Return the [X, Y] coordinate for the center point of the cell that contains the specified text.  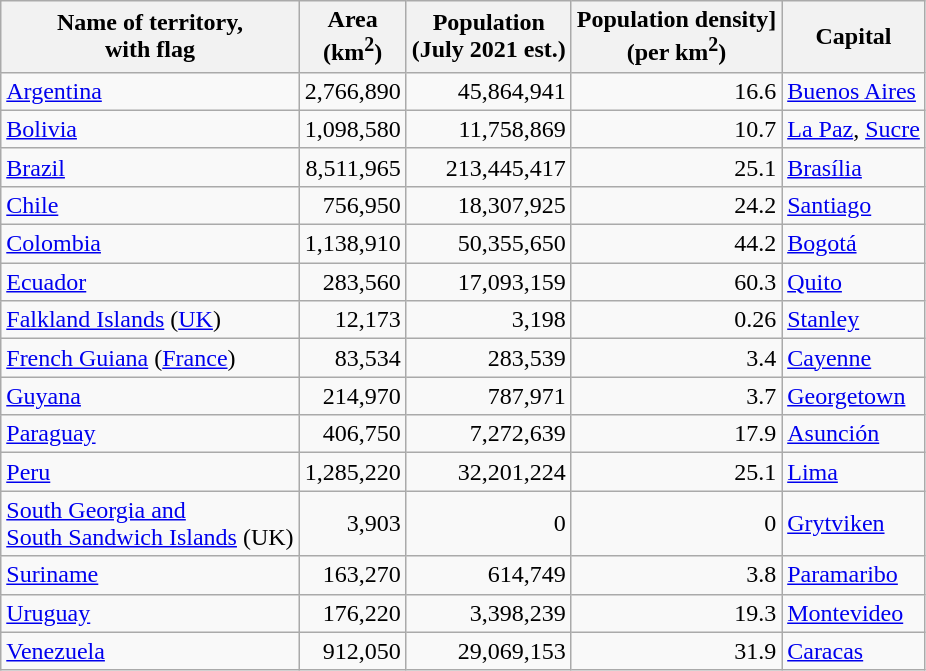
Brazil [150, 167]
614,749 [488, 575]
South Georgia andSouth Sandwich Islands (UK) [150, 524]
3.8 [676, 575]
Capital [854, 37]
787,971 [488, 396]
Bogotá [854, 244]
Area(km2) [352, 37]
Paraguay [150, 434]
2,766,890 [352, 91]
756,950 [352, 205]
12,173 [352, 320]
Lima [854, 472]
45,864,941 [488, 91]
Venezuela [150, 651]
3.4 [676, 358]
8,511,965 [352, 167]
32,201,224 [488, 472]
Peru [150, 472]
Asunción [854, 434]
Suriname [150, 575]
1,098,580 [352, 129]
Population density](per km2) [676, 37]
283,539 [488, 358]
17,093,159 [488, 282]
La Paz, Sucre [854, 129]
0.26 [676, 320]
11,758,869 [488, 129]
Santiago [854, 205]
3.7 [676, 396]
912,050 [352, 651]
Montevideo [854, 613]
3,903 [352, 524]
17.9 [676, 434]
Paramaribo [854, 575]
3,398,239 [488, 613]
24.2 [676, 205]
Guyana [150, 396]
1,285,220 [352, 472]
83,534 [352, 358]
Cayenne [854, 358]
Stanley [854, 320]
31.9 [676, 651]
283,560 [352, 282]
213,445,417 [488, 167]
10.7 [676, 129]
Ecuador [150, 282]
French Guiana (France) [150, 358]
Population(July 2021 est.) [488, 37]
60.3 [676, 282]
50,355,650 [488, 244]
1,138,910 [352, 244]
Grytviken [854, 524]
Brasília [854, 167]
Chile [150, 205]
16.6 [676, 91]
Georgetown [854, 396]
406,750 [352, 434]
Buenos Aires [854, 91]
44.2 [676, 244]
19.3 [676, 613]
Bolivia [150, 129]
Uruguay [150, 613]
3,198 [488, 320]
214,970 [352, 396]
Falkland Islands (UK) [150, 320]
176,220 [352, 613]
7,272,639 [488, 434]
Argentina [150, 91]
163,270 [352, 575]
Quito [854, 282]
Name of territory,with flag [150, 37]
Colombia [150, 244]
18,307,925 [488, 205]
Caracas [854, 651]
29,069,153 [488, 651]
